From the cell containing the given text, extract its center point as (x, y) coordinate. 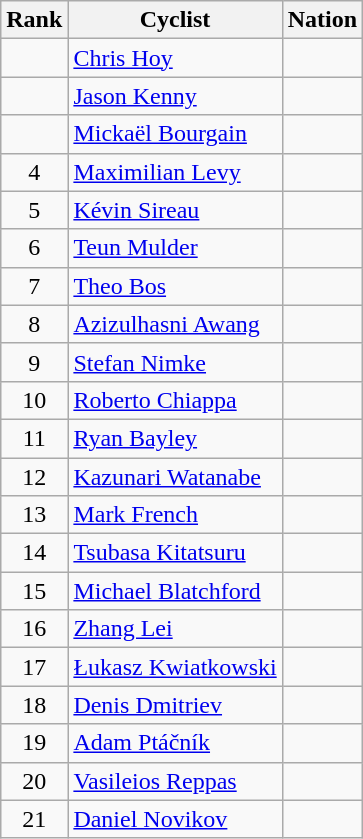
Vasileios Reppas (175, 781)
Denis Dmitriev (175, 705)
Michael Blatchford (175, 591)
14 (34, 553)
7 (34, 286)
20 (34, 781)
Zhang Lei (175, 629)
12 (34, 477)
17 (34, 667)
Jason Kenny (175, 96)
10 (34, 400)
Chris Hoy (175, 58)
Mickaël Bourgain (175, 134)
18 (34, 705)
8 (34, 324)
Roberto Chiappa (175, 400)
5 (34, 210)
Mark French (175, 515)
Nation (322, 20)
Kévin Sireau (175, 210)
4 (34, 172)
9 (34, 362)
Daniel Novikov (175, 819)
Ryan Bayley (175, 438)
Tsubasa Kitatsuru (175, 553)
Teun Mulder (175, 248)
Maximilian Levy (175, 172)
Adam Ptáčník (175, 743)
Stefan Nimke (175, 362)
Azizulhasni Awang (175, 324)
6 (34, 248)
11 (34, 438)
15 (34, 591)
Cyclist (175, 20)
21 (34, 819)
19 (34, 743)
16 (34, 629)
Rank (34, 20)
Kazunari Watanabe (175, 477)
Łukasz Kwiatkowski (175, 667)
Theo Bos (175, 286)
13 (34, 515)
